Scan for the cell matching the given text and deliver its (x, y) coordinate at center. 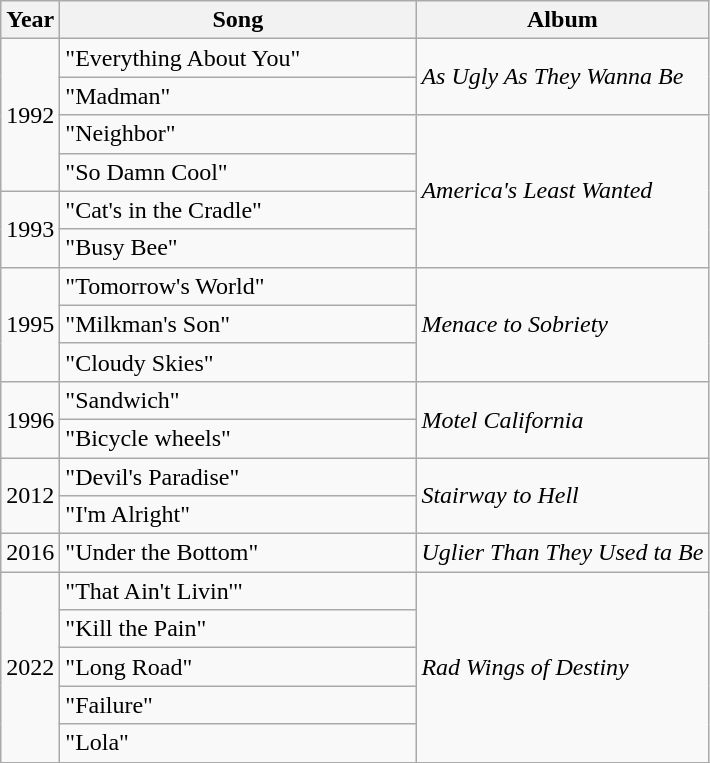
"Everything About You" (238, 58)
"Neighbor" (238, 134)
"Cat's in the Cradle" (238, 210)
Rad Wings of Destiny (562, 667)
As Ugly As They Wanna Be (562, 77)
Motel California (562, 419)
"Kill the Pain" (238, 629)
1993 (30, 229)
Uglier Than They Used ta Be (562, 553)
Menace to Sobriety (562, 324)
"Tomorrow's World" (238, 286)
"Busy Bee" (238, 248)
"Madman" (238, 96)
"So Damn Cool" (238, 172)
"Bicycle wheels" (238, 438)
"Lola" (238, 743)
1995 (30, 324)
"Devil's Paradise" (238, 477)
1996 (30, 419)
"That Ain't Livin'" (238, 591)
"Under the Bottom" (238, 553)
2022 (30, 667)
Album (562, 20)
"Failure" (238, 705)
"Sandwich" (238, 400)
Stairway to Hell (562, 496)
"Milkman's Son" (238, 324)
"Long Road" (238, 667)
2012 (30, 496)
1992 (30, 115)
2016 (30, 553)
"Cloudy Skies" (238, 362)
"I'm Alright" (238, 515)
Year (30, 20)
Song (238, 20)
America's Least Wanted (562, 191)
